From the cell containing the given text, extract its center point as (x, y) coordinate. 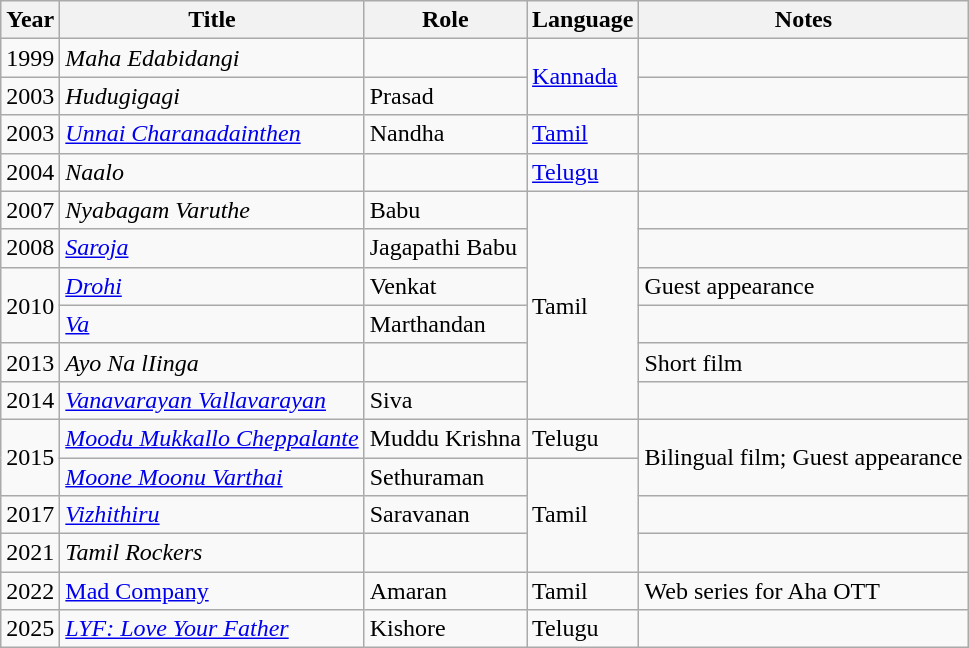
Role (445, 20)
Saravanan (445, 515)
Unnai Charanadainthen (212, 134)
Language (583, 20)
2025 (30, 629)
Moone Moonu Varthai (212, 477)
2015 (30, 457)
2004 (30, 172)
Vanavarayan Vallavarayan (212, 400)
2014 (30, 400)
Babu (445, 210)
2013 (30, 362)
Maha Edabidangi (212, 58)
Short film (804, 362)
2022 (30, 591)
Nyabagam Varuthe (212, 210)
Title (212, 20)
Kishore (445, 629)
Siva (445, 400)
Bilingual film; Guest appearance (804, 457)
2021 (30, 553)
Web series for Aha OTT (804, 591)
2010 (30, 305)
Moodu Mukkallo Cheppalante (212, 438)
Sethuraman (445, 477)
Jagapathi Babu (445, 248)
Muddu Krishna (445, 438)
Vizhithiru (212, 515)
Hudugigagi (212, 96)
Prasad (445, 96)
Tamil Rockers (212, 553)
2007 (30, 210)
Saroja (212, 248)
Nandha (445, 134)
Guest appearance (804, 286)
Marthandan (445, 324)
Year (30, 20)
Mad Company (212, 591)
2017 (30, 515)
Kannada (583, 77)
Amaran (445, 591)
LYF: Love Your Father (212, 629)
2008 (30, 248)
Va (212, 324)
Naalo (212, 172)
Venkat (445, 286)
Notes (804, 20)
Drohi (212, 286)
1999 (30, 58)
Ayo Na lIinga (212, 362)
